Locate the cell with the specified text and output its (x, y) center coordinate. 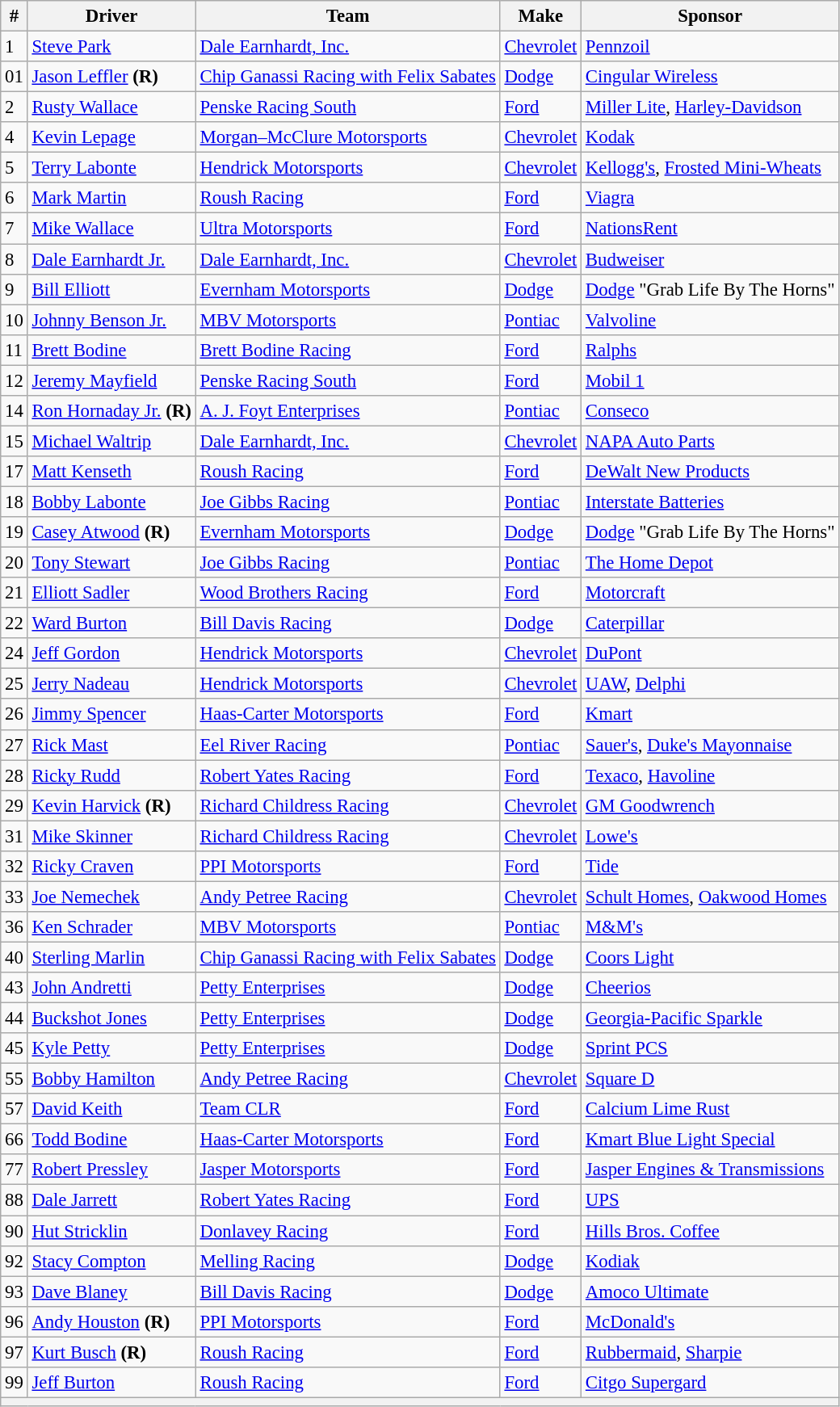
Sauer's, Duke's Mayonnaise (711, 745)
Miller Lite, Harley-Davidson (711, 107)
Jeff Gordon (111, 653)
Team CLR (347, 1109)
Todd Bodine (111, 1140)
# (15, 16)
Ricky Craven (111, 867)
Matt Kenseth (111, 472)
Kurt Busch (R) (111, 1352)
Bobby Labonte (111, 502)
Mark Martin (111, 198)
Johnny Benson Jr. (111, 320)
Michael Waltrip (111, 441)
28 (15, 775)
43 (15, 988)
Kmart (711, 715)
Ralphs (711, 350)
Ultra Motorsports (347, 229)
Kevin Lepage (111, 137)
Kyle Petty (111, 1048)
Jasper Motorsports (347, 1170)
Kodak (711, 137)
40 (15, 957)
24 (15, 653)
Citgo Supergard (711, 1383)
David Keith (111, 1109)
29 (15, 805)
Elliott Sadler (111, 593)
Andy Houston (R) (111, 1321)
Valvoline (711, 320)
Stacy Compton (111, 1261)
Rick Mast (111, 745)
12 (15, 380)
2 (15, 107)
27 (15, 745)
Tide (711, 867)
Jeff Burton (111, 1383)
Amoco Ultimate (711, 1291)
97 (15, 1352)
Sprint PCS (711, 1048)
Mobil 1 (711, 380)
Schult Homes, Oakwood Homes (711, 897)
Donlavey Racing (347, 1231)
Jeremy Mayfield (111, 380)
92 (15, 1261)
UAW, Delphi (711, 684)
Motorcraft (711, 593)
45 (15, 1048)
66 (15, 1140)
Calcium Lime Rust (711, 1109)
57 (15, 1109)
Jimmy Spencer (111, 715)
25 (15, 684)
8 (15, 259)
18 (15, 502)
Driver (111, 16)
Brett Bodine Racing (347, 350)
Sterling Marlin (111, 957)
14 (15, 411)
Coors Light (711, 957)
Hills Bros. Coffee (711, 1231)
M&M's (711, 927)
Dale Earnhardt Jr. (111, 259)
36 (15, 927)
Mike Skinner (111, 836)
Terry Labonte (111, 168)
33 (15, 897)
Rubbermaid, Sharpie (711, 1352)
01 (15, 77)
Texaco, Havoline (711, 775)
7 (15, 229)
1 (15, 47)
11 (15, 350)
Robert Pressley (111, 1170)
Interstate Batteries (711, 502)
GM Goodwrench (711, 805)
Joe Nemechek (111, 897)
15 (15, 441)
6 (15, 198)
9 (15, 289)
Kmart Blue Light Special (711, 1140)
Make (540, 16)
Buckshot Jones (111, 1018)
Caterpillar (711, 624)
26 (15, 715)
John Andretti (111, 988)
NAPA Auto Parts (711, 441)
Sponsor (711, 16)
55 (15, 1079)
Kodiak (711, 1261)
Kellogg's, Frosted Mini-Wheats (711, 168)
Pennzoil (711, 47)
Dale Jarrett (111, 1200)
Bobby Hamilton (111, 1079)
21 (15, 593)
Bill Elliott (111, 289)
77 (15, 1170)
90 (15, 1231)
Ron Hornaday Jr. (R) (111, 411)
NationsRent (711, 229)
Casey Atwood (R) (111, 532)
17 (15, 472)
Rusty Wallace (111, 107)
Dave Blaney (111, 1291)
Budweiser (711, 259)
19 (15, 532)
Viagra (711, 198)
Jerry Nadeau (111, 684)
Conseco (711, 411)
Ward Burton (111, 624)
The Home Depot (711, 563)
32 (15, 867)
Tony Stewart (111, 563)
DuPont (711, 653)
Mike Wallace (111, 229)
Kevin Harvick (R) (111, 805)
Morgan–McClure Motorsports (347, 137)
Eel River Racing (347, 745)
Georgia-Pacific Sparkle (711, 1018)
Steve Park (111, 47)
10 (15, 320)
Melling Racing (347, 1261)
McDonald's (711, 1321)
Jasper Engines & Transmissions (711, 1170)
Wood Brothers Racing (347, 593)
22 (15, 624)
Brett Bodine (111, 350)
96 (15, 1321)
Team (347, 16)
Cingular Wireless (711, 77)
Lowe's (711, 836)
31 (15, 836)
Square D (711, 1079)
93 (15, 1291)
Ricky Rudd (111, 775)
99 (15, 1383)
DeWalt New Products (711, 472)
A. J. Foyt Enterprises (347, 411)
44 (15, 1018)
Jason Leffler (R) (111, 77)
Hut Stricklin (111, 1231)
88 (15, 1200)
Cheerios (711, 988)
UPS (711, 1200)
Ken Schrader (111, 927)
20 (15, 563)
4 (15, 137)
5 (15, 168)
